For the text-containing cell, return its midpoint in (x, y) coordinate format. 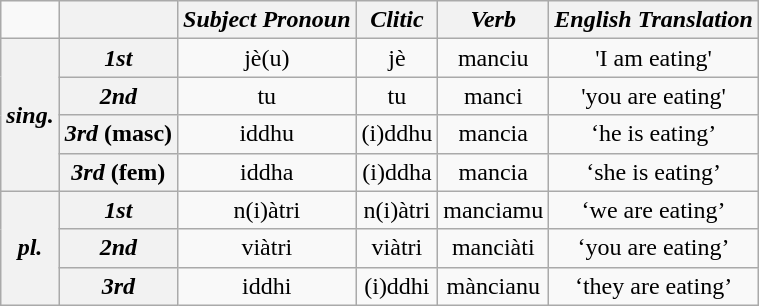
‘you are eating’ (654, 248)
3rd (118, 286)
pl. (30, 248)
manci (494, 96)
Subject Pronoun (267, 20)
‘they are eating’ (654, 286)
English Translation (654, 20)
iddha (267, 172)
(i)ddhu (397, 134)
manciu (494, 58)
manciàti (494, 248)
‘she is eating’ (654, 172)
jè (397, 58)
iddhi (267, 286)
sing. (30, 115)
‘he is eating’ (654, 134)
3rd (masc) (118, 134)
'you are eating' (654, 96)
Clitic (397, 20)
'I am eating' (654, 58)
Verb (494, 20)
iddhu (267, 134)
(i)ddhi (397, 286)
jè(u) (267, 58)
3rd (fem) (118, 172)
manciamu (494, 210)
‘we are eating’ (654, 210)
màncianu (494, 286)
(i)ddha (397, 172)
